Output the (X, Y) coordinate of the center of the cell containing the given text.  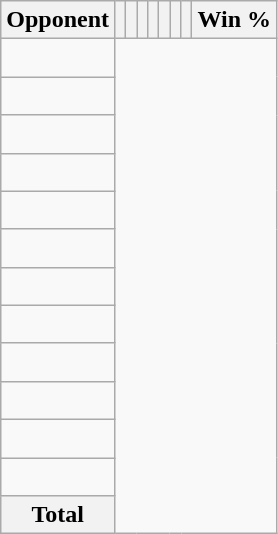
Win % (234, 20)
Total (58, 515)
Opponent (58, 20)
